Return [X, Y] of the center of cell containing provided text 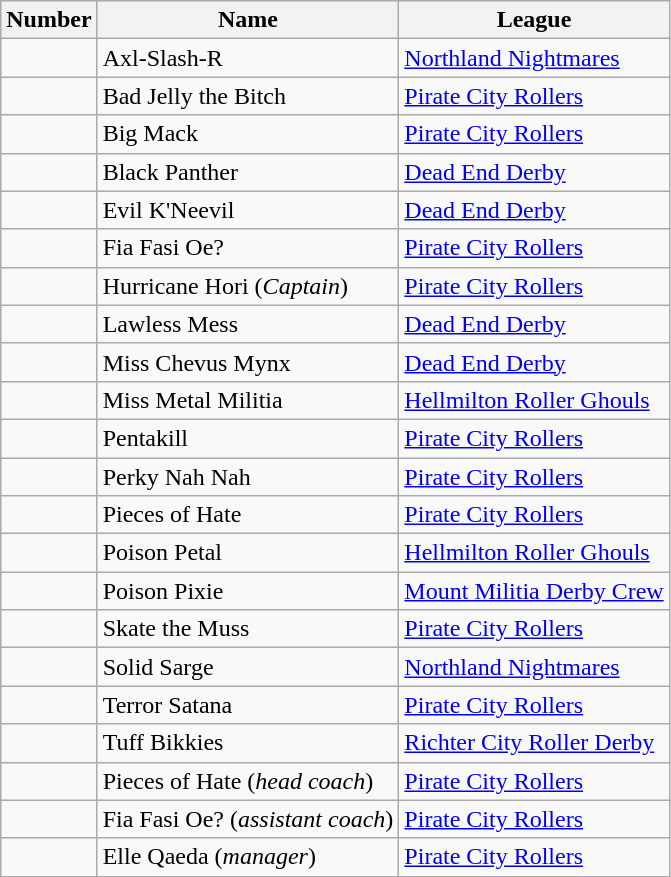
Richter City Roller Derby [534, 743]
Big Mack [248, 134]
Poison Pixie [248, 591]
Pieces of Hate (head coach) [248, 781]
Pentakill [248, 438]
Name [248, 20]
Solid Sarge [248, 667]
Number [49, 20]
Terror Satana [248, 705]
Lawless Mess [248, 324]
Axl-Slash-R [248, 58]
Poison Petal [248, 553]
Elle Qaeda (manager) [248, 857]
Tuff Bikkies [248, 743]
Hurricane Hori (Captain) [248, 286]
Miss Metal Militia [248, 400]
Black Panther [248, 172]
Fia Fasi Oe? [248, 248]
Mount Militia Derby Crew [534, 591]
Perky Nah Nah [248, 477]
Miss Chevus Mynx [248, 362]
Pieces of Hate [248, 515]
Fia Fasi Oe? (assistant coach) [248, 819]
Evil K'Neevil [248, 210]
Bad Jelly the Bitch [248, 96]
League [534, 20]
Skate the Muss [248, 629]
